Capture the cell that displays the provided text and extract its [x, y] central coordinate. 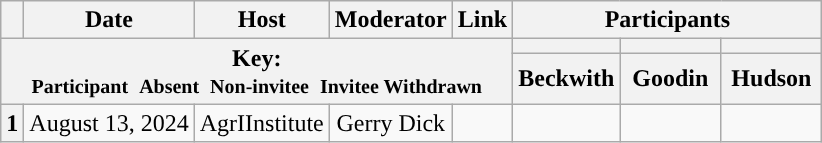
Moderator [390, 20]
AgrIInstitute [262, 123]
Hudson [772, 78]
Key: Participant Absent Non-invitee Invitee Withdrawn [257, 72]
1 [12, 123]
Gerry Dick [390, 123]
Date [109, 20]
Host [262, 20]
August 13, 2024 [109, 123]
Goodin [670, 78]
Beckwith [566, 78]
Participants [668, 20]
Link [482, 20]
